Find where the given text appears and provide that cell's center as (x, y) coordinate. 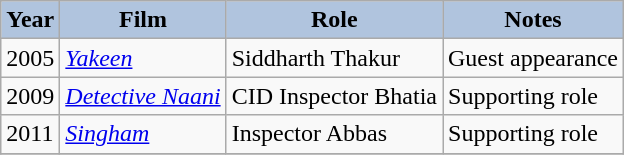
2011 (30, 134)
CID Inspector Bhatia (334, 96)
Singham (143, 134)
2009 (30, 96)
Film (143, 20)
Year (30, 20)
Notes (532, 20)
Role (334, 20)
Inspector Abbas (334, 134)
Siddharth Thakur (334, 58)
Yakeen (143, 58)
Detective Naani (143, 96)
Guest appearance (532, 58)
2005 (30, 58)
